Determine the [x, y] coordinate at the center of the cell enclosing the given text.  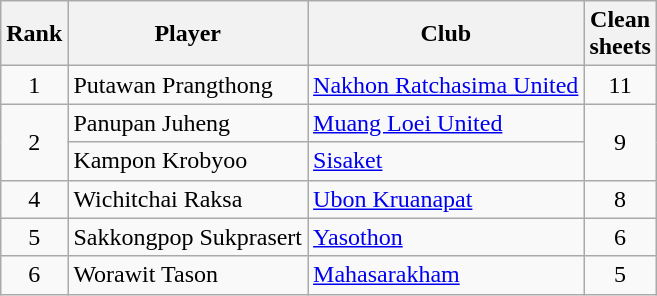
Cleansheets [620, 34]
Worawit Tason [188, 275]
Rank [34, 34]
1 [34, 85]
4 [34, 199]
Wichitchai Raksa [188, 199]
Sakkongpop Sukprasert [188, 237]
8 [620, 199]
Mahasarakham [446, 275]
Kampon Krobyoo [188, 161]
Nakhon Ratchasima United [446, 85]
Muang Loei United [446, 123]
9 [620, 142]
2 [34, 142]
Sisaket [446, 161]
Yasothon [446, 237]
Player [188, 34]
Putawan Prangthong [188, 85]
11 [620, 85]
Ubon Kruanapat [446, 199]
Panupan Juheng [188, 123]
Club [446, 34]
